Scan for the cell matching the given text and deliver its [X, Y] coordinate at center. 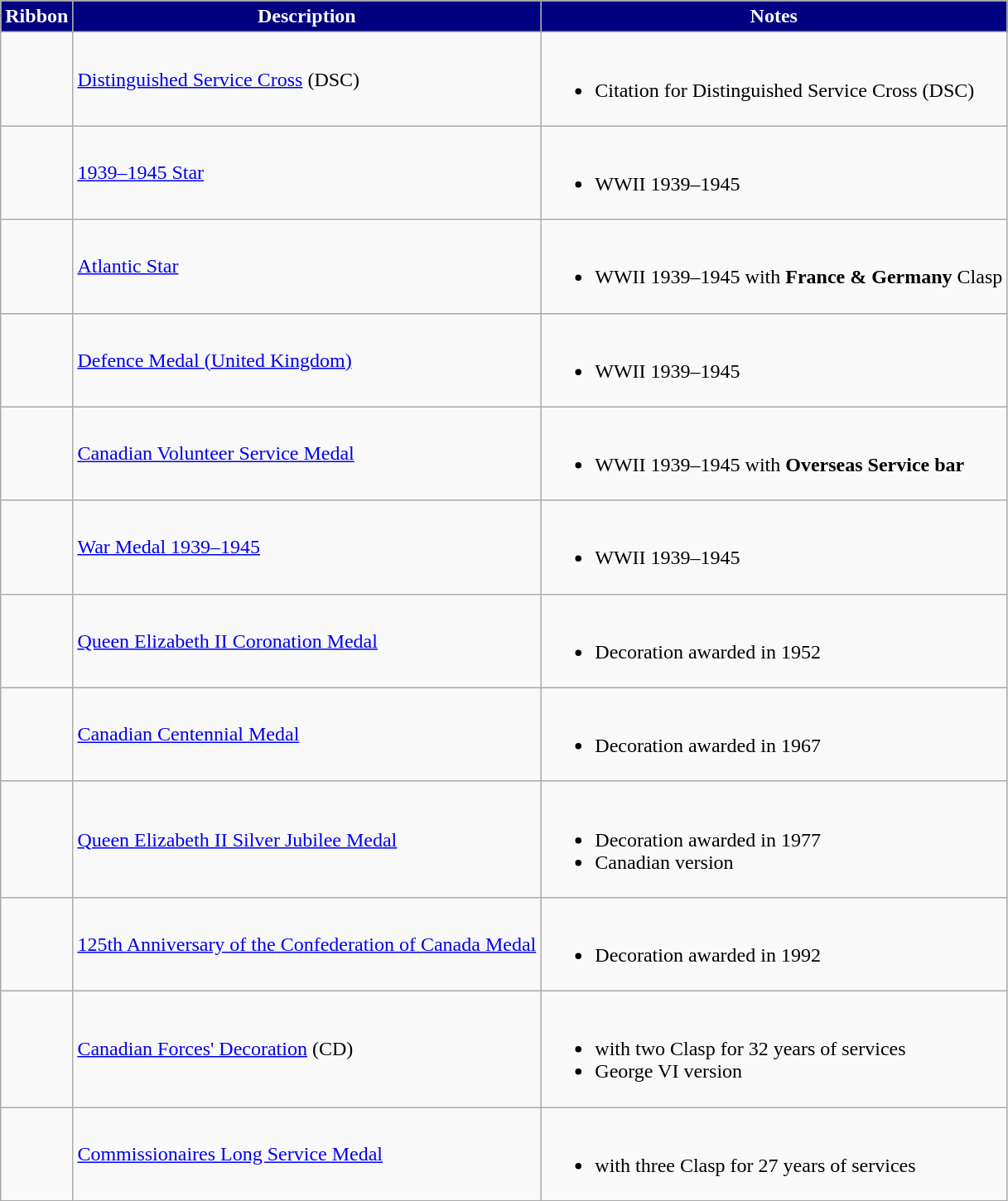
Decoration awarded in 1952 [774, 641]
Decoration awarded in 1992 [774, 944]
Queen Elizabeth II Silver Jubilee Medal [306, 839]
Defence Medal (United Kingdom) [306, 359]
Description [306, 17]
Canadian Centennial Medal [306, 734]
Citation for Distinguished Service Cross (DSC) [774, 80]
Notes [774, 17]
Queen Elizabeth II Coronation Medal [306, 641]
WWII 1939–1945 with Overseas Service bar [774, 454]
with two Clasp for 32 years of servicesGeorge VI version [774, 1049]
Atlantic Star [306, 267]
1939–1945 Star [306, 172]
Ribbon [36, 17]
Decoration awarded in 1967 [774, 734]
Canadian Forces' Decoration (CD) [306, 1049]
Commissionaires Long Service Medal [306, 1153]
with three Clasp for 27 years of services [774, 1153]
Distinguished Service Cross (DSC) [306, 80]
War Medal 1939–1945 [306, 547]
Decoration awarded in 1977Canadian version [774, 839]
125th Anniversary of the Confederation of Canada Medal [306, 944]
Canadian Volunteer Service Medal [306, 454]
WWII 1939–1945 with France & Germany Clasp [774, 267]
